Search for the cell housing the specified text and yield its [x, y] center coordinate. 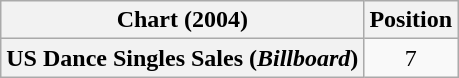
Chart (2004) [182, 20]
US Dance Singles Sales (Billboard) [182, 58]
Position [411, 20]
7 [411, 58]
